Search for the cell housing the specified text and yield its [X, Y] center coordinate. 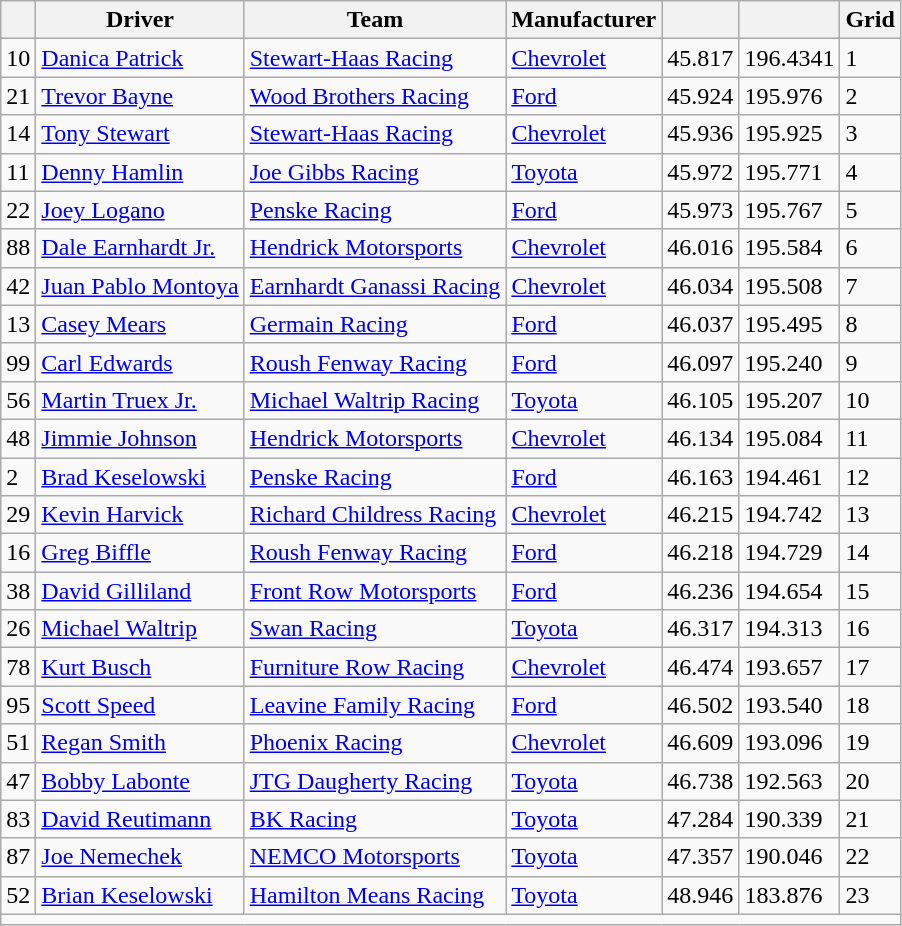
194.742 [790, 515]
Scott Speed [140, 705]
46.034 [700, 286]
Martin Truex Jr. [140, 400]
42 [18, 286]
194.313 [790, 629]
195.508 [790, 286]
20 [870, 781]
192.563 [790, 781]
78 [18, 667]
193.540 [790, 705]
5 [870, 210]
45.936 [700, 134]
48.946 [700, 895]
23 [870, 895]
Furniture Row Racing [375, 667]
9 [870, 362]
Team [375, 20]
NEMCO Motorsports [375, 857]
Driver [140, 20]
Manufacturer [584, 20]
46.037 [700, 324]
Joey Logano [140, 210]
195.240 [790, 362]
8 [870, 324]
195.976 [790, 96]
6 [870, 248]
Danica Patrick [140, 58]
7 [870, 286]
46.163 [700, 477]
Juan Pablo Montoya [140, 286]
Brian Keselowski [140, 895]
29 [18, 515]
Leavine Family Racing [375, 705]
Dale Earnhardt Jr. [140, 248]
46.738 [700, 781]
46.134 [700, 438]
46.215 [700, 515]
47.357 [700, 857]
52 [18, 895]
45.924 [700, 96]
Joe Nemechek [140, 857]
99 [18, 362]
Tony Stewart [140, 134]
83 [18, 819]
1 [870, 58]
194.461 [790, 477]
46.218 [700, 553]
Jimmie Johnson [140, 438]
195.771 [790, 172]
46.105 [700, 400]
Front Row Motorsports [375, 591]
195.925 [790, 134]
Kurt Busch [140, 667]
195.084 [790, 438]
51 [18, 743]
194.654 [790, 591]
38 [18, 591]
190.339 [790, 819]
87 [18, 857]
46.236 [700, 591]
193.096 [790, 743]
46.097 [700, 362]
Joe Gibbs Racing [375, 172]
Michael Waltrip [140, 629]
Swan Racing [375, 629]
Germain Racing [375, 324]
Wood Brothers Racing [375, 96]
45.972 [700, 172]
15 [870, 591]
4 [870, 172]
46.502 [700, 705]
Carl Edwards [140, 362]
Earnhardt Ganassi Racing [375, 286]
190.046 [790, 857]
Brad Keselowski [140, 477]
46.016 [700, 248]
David Gilliland [140, 591]
48 [18, 438]
47 [18, 781]
Bobby Labonte [140, 781]
18 [870, 705]
47.284 [700, 819]
Phoenix Racing [375, 743]
46.317 [700, 629]
BK Racing [375, 819]
195.584 [790, 248]
88 [18, 248]
Greg Biffle [140, 553]
17 [870, 667]
David Reutimann [140, 819]
Trevor Bayne [140, 96]
195.767 [790, 210]
196.4341 [790, 58]
Regan Smith [140, 743]
26 [18, 629]
Hamilton Means Racing [375, 895]
183.876 [790, 895]
194.729 [790, 553]
45.973 [700, 210]
3 [870, 134]
Kevin Harvick [140, 515]
195.207 [790, 400]
Denny Hamlin [140, 172]
45.817 [700, 58]
46.609 [700, 743]
19 [870, 743]
Michael Waltrip Racing [375, 400]
56 [18, 400]
193.657 [790, 667]
195.495 [790, 324]
Richard Childress Racing [375, 515]
46.474 [700, 667]
Casey Mears [140, 324]
Grid [870, 20]
95 [18, 705]
JTG Daugherty Racing [375, 781]
12 [870, 477]
